For the text-containing cell, return its midpoint in [X, Y] coordinate format. 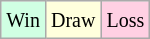
Loss [126, 20]
Draw [72, 20]
Win [24, 20]
